Scan for the cell matching the given text and deliver its [X, Y] coordinate at center. 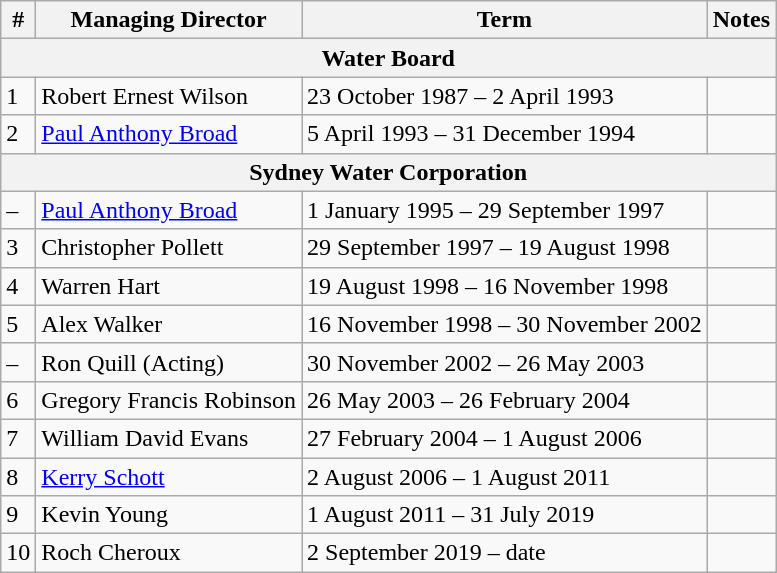
2 September 2019 – date [505, 553]
29 September 1997 – 19 August 1998 [505, 248]
5 April 1993 – 31 December 1994 [505, 134]
19 August 1998 – 16 November 1998 [505, 286]
Term [505, 20]
Notes [741, 20]
William David Evans [169, 438]
Kerry Schott [169, 477]
2 August 2006 – 1 August 2011 [505, 477]
Water Board [388, 58]
Managing Director [169, 20]
8 [18, 477]
9 [18, 515]
Roch Cheroux [169, 553]
30 November 2002 – 26 May 2003 [505, 362]
2 [18, 134]
16 November 1998 – 30 November 2002 [505, 324]
1 [18, 96]
26 May 2003 – 26 February 2004 [505, 400]
3 [18, 248]
5 [18, 324]
6 [18, 400]
Sydney Water Corporation [388, 172]
7 [18, 438]
1 January 1995 – 29 September 1997 [505, 210]
# [18, 20]
Alex Walker [169, 324]
Kevin Young [169, 515]
Warren Hart [169, 286]
Gregory Francis Robinson [169, 400]
10 [18, 553]
1 August 2011 – 31 July 2019 [505, 515]
Ron Quill (Acting) [169, 362]
Christopher Pollett [169, 248]
Robert Ernest Wilson [169, 96]
23 October 1987 – 2 April 1993 [505, 96]
4 [18, 286]
27 February 2004 – 1 August 2006 [505, 438]
